Return the [x, y] coordinate for the center point of the cell that contains the specified text.  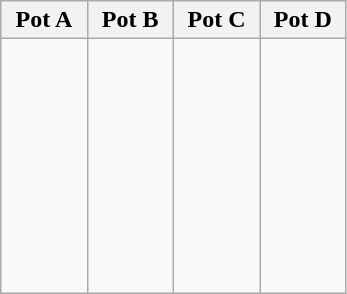
Pot B [130, 20]
Pot D [303, 20]
Pot A [44, 20]
Pot C [216, 20]
